Capture the cell that displays the provided text and extract its [x, y] central coordinate. 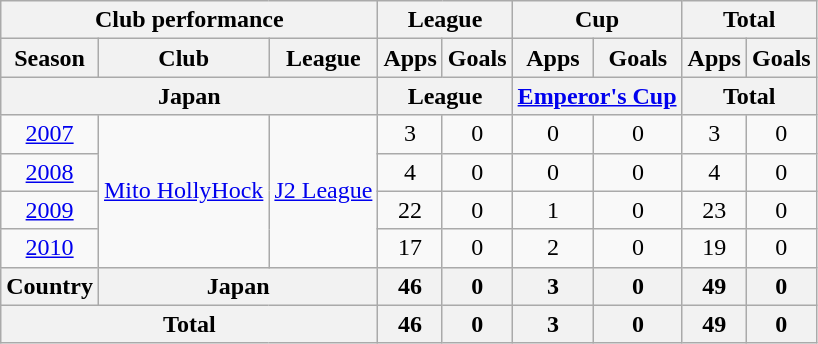
2010 [50, 248]
Emperor's Cup [597, 96]
2009 [50, 210]
23 [714, 210]
Mito HollyHock [183, 191]
Country [50, 286]
Season [50, 58]
J2 League [324, 191]
2007 [50, 134]
17 [410, 248]
19 [714, 248]
2 [553, 248]
Cup [597, 20]
1 [553, 210]
Club performance [190, 20]
2008 [50, 172]
Club [183, 58]
22 [410, 210]
